For the text-containing cell, return its midpoint in (X, Y) coordinate format. 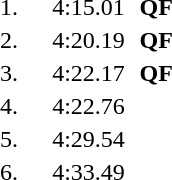
4:20.19 (88, 40)
4:22.76 (88, 106)
4:22.17 (88, 73)
4:29.54 (88, 139)
